Extract the [X, Y] coordinate from the center of the cell holding the provided text.  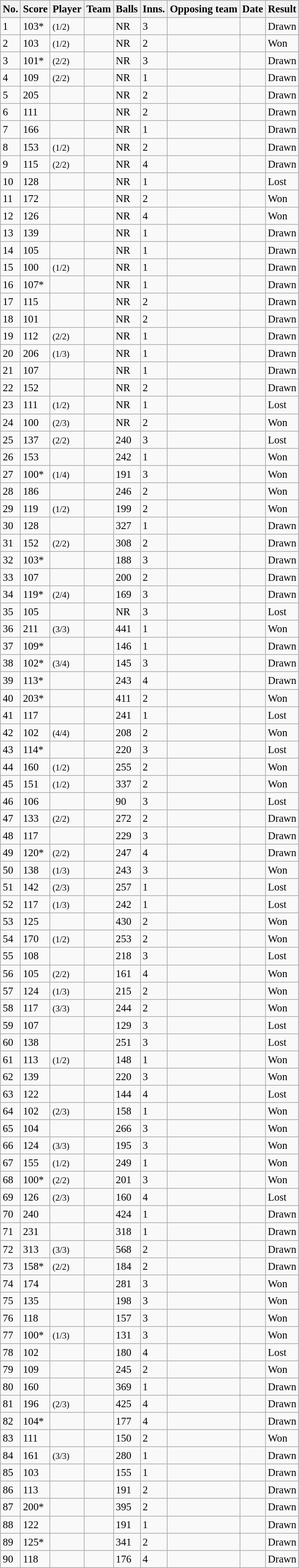
137 [36, 440]
108 [36, 956]
104* [36, 1421]
55 [11, 956]
125* [36, 1542]
308 [127, 543]
66 [11, 1146]
6 [11, 112]
157 [127, 1318]
21 [11, 371]
198 [127, 1300]
247 [127, 853]
15 [11, 268]
86 [11, 1490]
12 [11, 216]
205 [36, 95]
61 [11, 1060]
78 [11, 1352]
253 [127, 939]
177 [127, 1421]
Score [36, 9]
112 [36, 336]
73 [11, 1266]
125 [36, 922]
29 [11, 508]
166 [36, 130]
28 [11, 492]
395 [127, 1508]
244 [127, 1008]
34 [11, 595]
42 [11, 732]
37 [11, 646]
441 [127, 629]
188 [127, 560]
44 [11, 767]
199 [127, 508]
106 [36, 801]
169 [127, 595]
8 [11, 147]
45 [11, 784]
16 [11, 284]
176 [127, 1559]
425 [127, 1404]
131 [127, 1335]
107* [36, 284]
203* [36, 698]
196 [36, 1404]
Team [98, 9]
35 [11, 612]
49 [11, 853]
255 [127, 767]
9 [11, 164]
30 [11, 526]
20 [11, 354]
43 [11, 749]
208 [127, 732]
11 [11, 198]
424 [127, 1214]
101 [36, 319]
133 [36, 819]
231 [36, 1232]
411 [127, 698]
150 [127, 1438]
24 [11, 422]
144 [127, 1094]
318 [127, 1232]
568 [127, 1249]
113* [36, 681]
206 [36, 354]
119 [36, 508]
(1/4) [67, 474]
251 [127, 1043]
146 [127, 646]
17 [11, 302]
195 [127, 1146]
80 [11, 1387]
313 [36, 1249]
151 [36, 784]
337 [127, 784]
39 [11, 681]
85 [11, 1473]
Player [67, 9]
215 [127, 991]
174 [36, 1284]
229 [127, 836]
119* [36, 595]
Balls [127, 9]
31 [11, 543]
70 [11, 1214]
59 [11, 1025]
430 [127, 922]
67 [11, 1163]
(4/4) [67, 732]
62 [11, 1077]
25 [11, 440]
266 [127, 1129]
145 [127, 664]
246 [127, 492]
36 [11, 629]
184 [127, 1266]
200 [127, 578]
79 [11, 1370]
186 [36, 492]
272 [127, 819]
81 [11, 1404]
172 [36, 198]
18 [11, 319]
158* [36, 1266]
65 [11, 1129]
Inns. [154, 9]
101* [36, 61]
14 [11, 250]
19 [11, 336]
10 [11, 181]
No. [11, 9]
369 [127, 1387]
170 [36, 939]
26 [11, 457]
75 [11, 1300]
89 [11, 1542]
135 [36, 1300]
7 [11, 130]
83 [11, 1438]
211 [36, 629]
71 [11, 1232]
40 [11, 698]
41 [11, 715]
82 [11, 1421]
104 [36, 1129]
58 [11, 1008]
72 [11, 1249]
88 [11, 1524]
52 [11, 905]
327 [127, 526]
27 [11, 474]
5 [11, 95]
180 [127, 1352]
54 [11, 939]
Opposing team [204, 9]
148 [127, 1060]
47 [11, 819]
120* [36, 853]
13 [11, 233]
22 [11, 388]
245 [127, 1370]
200* [36, 1508]
68 [11, 1180]
341 [127, 1542]
201 [127, 1180]
(3/4) [67, 664]
51 [11, 887]
69 [11, 1197]
63 [11, 1094]
57 [11, 991]
50 [11, 870]
33 [11, 578]
Date [253, 9]
76 [11, 1318]
87 [11, 1508]
53 [11, 922]
64 [11, 1111]
84 [11, 1456]
48 [11, 836]
280 [127, 1456]
102* [36, 664]
38 [11, 664]
74 [11, 1284]
32 [11, 560]
257 [127, 887]
129 [127, 1025]
109* [36, 646]
249 [127, 1163]
281 [127, 1284]
Result [282, 9]
114* [36, 749]
46 [11, 801]
158 [127, 1111]
60 [11, 1043]
77 [11, 1335]
56 [11, 973]
23 [11, 405]
241 [127, 715]
(2/4) [67, 595]
218 [127, 956]
142 [36, 887]
